From the cell containing the given text, extract its center point as (x, y) coordinate. 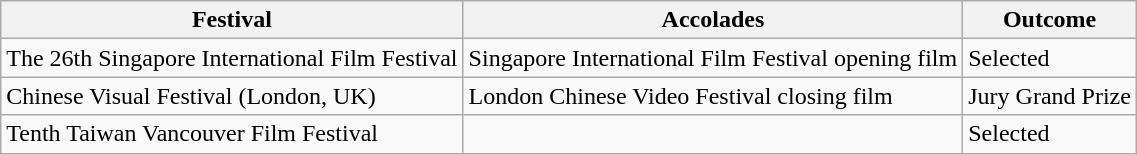
Chinese Visual Festival (London, UK) (232, 96)
Tenth Taiwan Vancouver Film Festival (232, 134)
London Chinese Video Festival closing film (713, 96)
Festival (232, 20)
Singapore International Film Festival opening film (713, 58)
The 26th Singapore International Film Festival (232, 58)
Jury Grand Prize (1050, 96)
Outcome (1050, 20)
Accolades (713, 20)
